Identify which cell holds the provided text, then report its (X, Y) central coordinate. 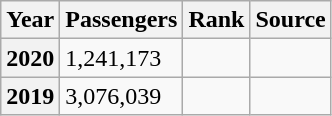
3,076,039 (122, 96)
Source (290, 20)
1,241,173 (122, 58)
Year (30, 20)
2019 (30, 96)
Passengers (122, 20)
Rank (216, 20)
2020 (30, 58)
